Return the (x, y) coordinate for the center point of the cell that contains the specified text.  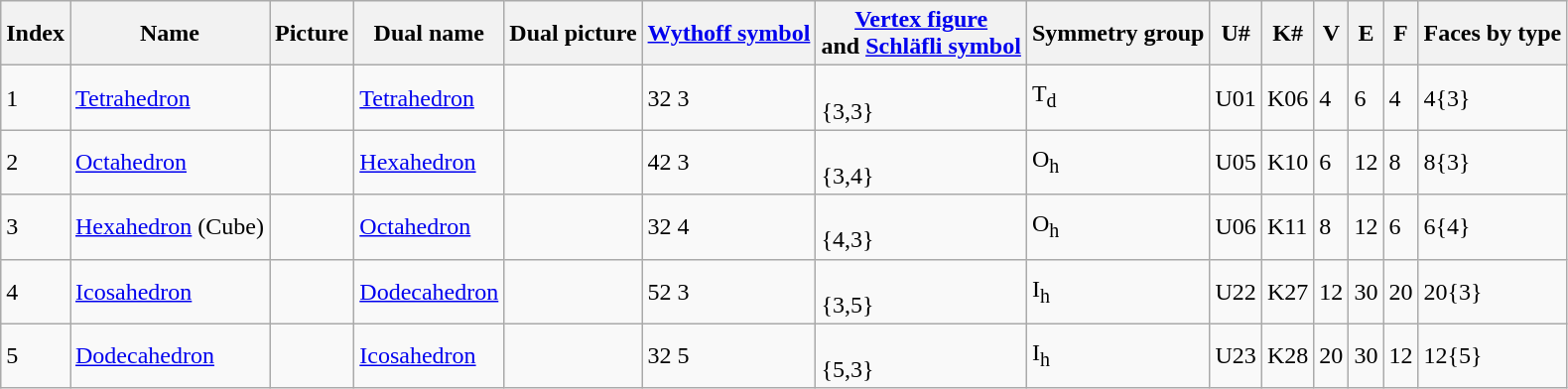
1 (36, 97)
U01 (1236, 97)
U22 (1236, 292)
F (1401, 34)
12{5} (1493, 355)
32 5 (728, 355)
{3,5} (921, 292)
2 (36, 163)
K06 (1287, 97)
{3,3} (921, 97)
5 (36, 355)
Faces by type (1493, 34)
Dual picture (574, 34)
{4,3} (921, 226)
Symmetry group (1117, 34)
K11 (1287, 226)
20{3} (1493, 292)
E (1366, 34)
V (1332, 34)
Picture (312, 34)
U# (1236, 34)
32 4 (728, 226)
3 (36, 226)
6{4} (1493, 226)
32 3 (728, 97)
U05 (1236, 163)
52 3 (728, 292)
U06 (1236, 226)
K10 (1287, 163)
42 3 (728, 163)
{5,3} (921, 355)
Index (36, 34)
Wythoff symbol (728, 34)
Td (1117, 97)
Vertex figureand Schläfli symbol (921, 34)
K27 (1287, 292)
Hexahedron (Cube) (169, 226)
Dual name (429, 34)
Name (169, 34)
8{3} (1493, 163)
{3,4} (921, 163)
4{3} (1493, 97)
U23 (1236, 355)
Hexahedron (429, 163)
K# (1287, 34)
K28 (1287, 355)
